Return the [X, Y] coordinate for the center point of the cell that contains the specified text.  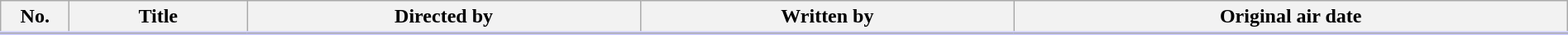
Original air date [1290, 17]
Title [159, 17]
No. [35, 17]
Written by [828, 17]
Directed by [444, 17]
